Determine the (X, Y) coordinate at the center of the cell enclosing the given text.  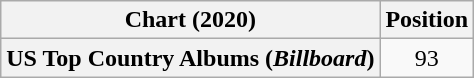
93 (427, 58)
US Top Country Albums (Billboard) (190, 58)
Position (427, 20)
Chart (2020) (190, 20)
